Pinpoint the cell where the given text exists, returning its (x, y) midpoint coordinate. 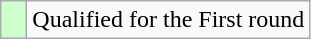
Qualified for the First round (168, 20)
